Detect which cell encompasses the target text, then output its (x, y) center coordinate. 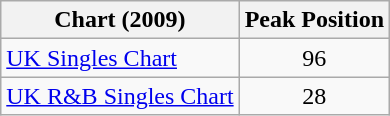
28 (314, 96)
Peak Position (314, 20)
Chart (2009) (120, 20)
UK R&B Singles Chart (120, 96)
96 (314, 58)
UK Singles Chart (120, 58)
